Locate the cell with the specified text and output its [X, Y] center coordinate. 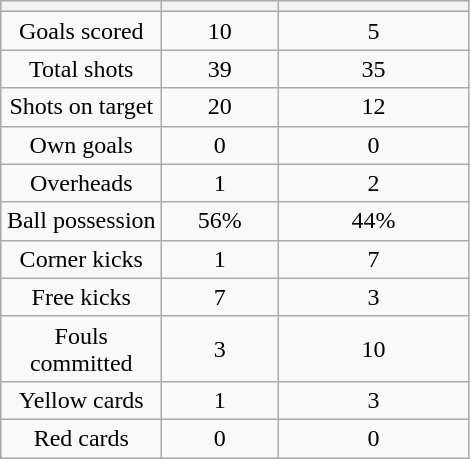
Goals scored [82, 31]
Ball possession [82, 221]
20 [220, 107]
39 [220, 69]
56% [220, 221]
5 [374, 31]
Total shots [82, 69]
Free kicks [82, 297]
Corner kicks [82, 259]
Yellow cards [82, 400]
12 [374, 107]
Fouls committed [82, 348]
44% [374, 221]
2 [374, 183]
Own goals [82, 145]
Red cards [82, 438]
Overheads [82, 183]
35 [374, 69]
Shots on target [82, 107]
